Search for the cell housing the specified text and yield its [X, Y] center coordinate. 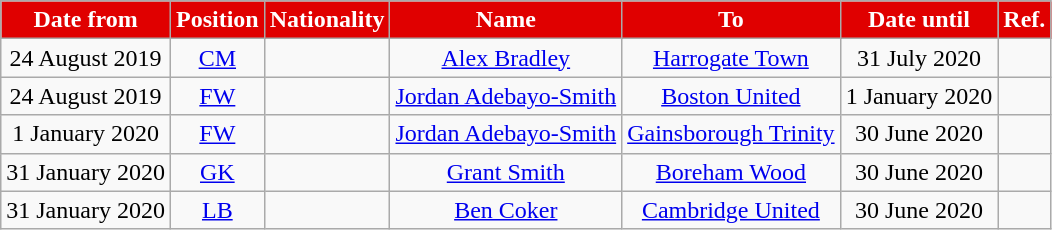
Nationality [327, 20]
Position [217, 20]
GK [217, 172]
Gainsborough Trinity [731, 134]
CM [217, 58]
Harrogate Town [731, 58]
Grant Smith [506, 172]
To [731, 20]
Ben Coker [506, 210]
Alex Bradley [506, 58]
Name [506, 20]
Date until [919, 20]
Boston United [731, 96]
Date from [86, 20]
31 July 2020 [919, 58]
Cambridge United [731, 210]
LB [217, 210]
Ref. [1024, 20]
Boreham Wood [731, 172]
